Extract the [X, Y] coordinate from the center of the cell holding the provided text.  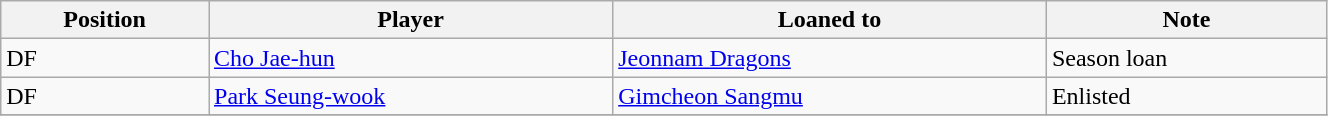
Jeonnam Dragons [830, 58]
Park Seung-wook [410, 96]
Cho Jae-hun [410, 58]
Note [1186, 20]
Gimcheon Sangmu [830, 96]
Player [410, 20]
Season loan [1186, 58]
Loaned to [830, 20]
Enlisted [1186, 96]
Position [105, 20]
